Capture the cell that displays the provided text and extract its (x, y) central coordinate. 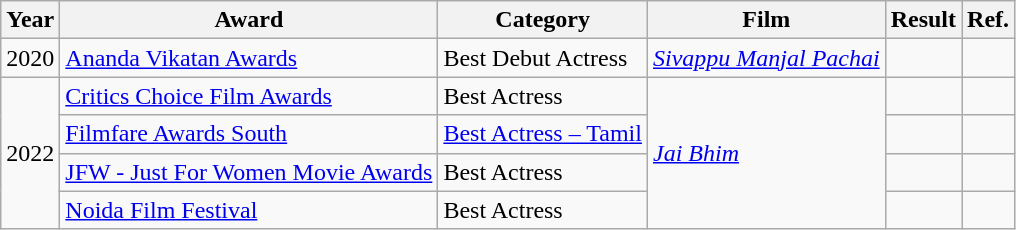
JFW - Just For Women Movie Awards (249, 172)
Noida Film Festival (249, 210)
Award (249, 20)
Film (766, 20)
Sivappu Manjal Pachai (766, 58)
Jai Bhim (766, 153)
Best Debut Actress (543, 58)
2020 (30, 58)
Critics Choice Film Awards (249, 96)
2022 (30, 153)
Best Actress – Tamil (543, 134)
Filmfare Awards South (249, 134)
Ananda Vikatan Awards (249, 58)
Ref. (988, 20)
Category (543, 20)
Result (923, 20)
Year (30, 20)
